Extract the [X, Y] coordinate from the center of the cell holding the provided text.  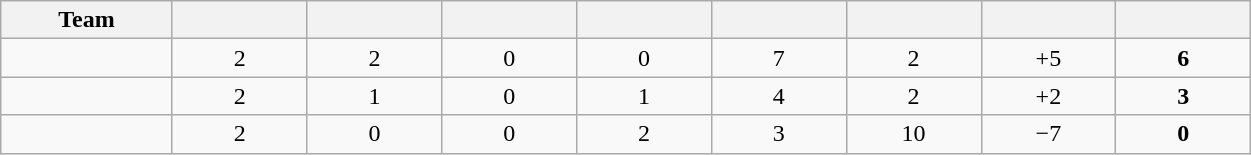
7 [778, 58]
+5 [1048, 58]
Team [87, 20]
+2 [1048, 96]
6 [1184, 58]
10 [914, 134]
−7 [1048, 134]
4 [778, 96]
